Find where the given text appears and provide that cell's center as [x, y] coordinate. 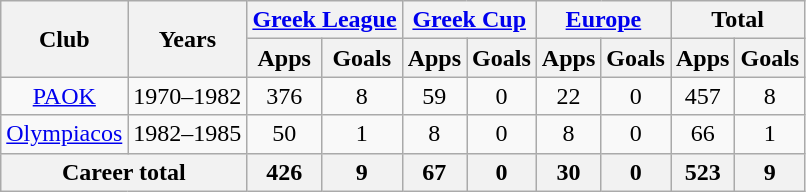
1982–1985 [188, 134]
30 [568, 172]
66 [702, 134]
457 [702, 96]
50 [284, 134]
22 [568, 96]
523 [702, 172]
376 [284, 96]
Career total [124, 172]
Greek League [324, 20]
PAOK [64, 96]
Years [188, 39]
Olympiacos [64, 134]
Greek Cup [469, 20]
Europe [603, 20]
1970–1982 [188, 96]
Club [64, 39]
67 [434, 172]
59 [434, 96]
426 [284, 172]
Total [737, 20]
